Provide the (X, Y) coordinate of the cell's center where the given text is located.  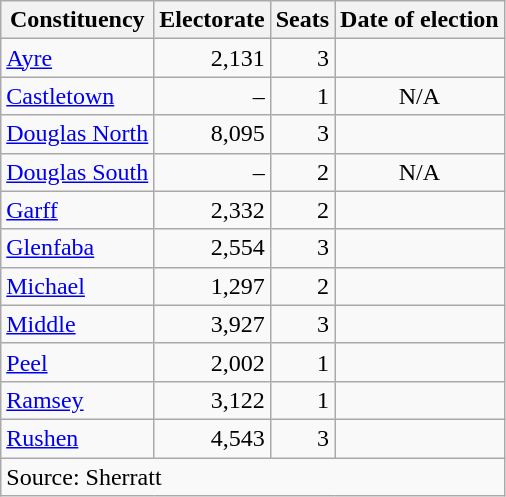
2,554 (212, 248)
Peel (78, 362)
Ayre (78, 58)
4,543 (212, 438)
3,927 (212, 324)
Seats (302, 20)
Electorate (212, 20)
8,095 (212, 134)
Ramsey (78, 400)
Constituency (78, 20)
2,002 (212, 362)
Glenfaba (78, 248)
Michael (78, 286)
3,122 (212, 400)
Source: Sherratt (252, 477)
2,131 (212, 58)
Middle (78, 324)
Date of election (420, 20)
Douglas South (78, 172)
Castletown (78, 96)
2,332 (212, 210)
1,297 (212, 286)
Garff (78, 210)
Douglas North (78, 134)
Rushen (78, 438)
